For the text-containing cell, return its midpoint in (x, y) coordinate format. 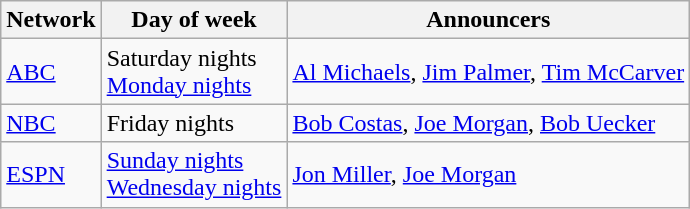
NBC (51, 123)
Announcers (488, 20)
ABC (51, 72)
Day of week (194, 20)
Sunday nightsWednesday nights (194, 174)
Saturday nightsMonday nights (194, 72)
Bob Costas, Joe Morgan, Bob Uecker (488, 123)
Jon Miller, Joe Morgan (488, 174)
Network (51, 20)
Al Michaels, Jim Palmer, Tim McCarver (488, 72)
ESPN (51, 174)
Friday nights (194, 123)
